Find where the given text appears and provide that cell's center as (x, y) coordinate. 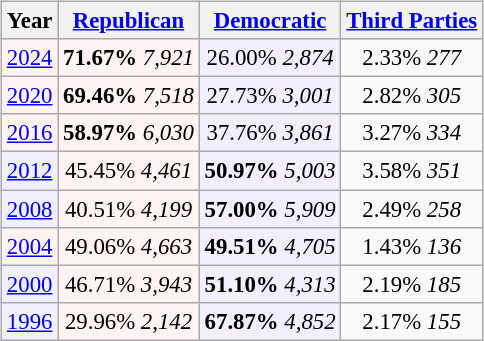
1.43% 136 (412, 246)
50.97% 5,003 (270, 171)
71.67% 7,921 (129, 58)
29.96% 2,142 (129, 321)
57.00% 5,909 (270, 209)
Republican (129, 21)
2008 (30, 209)
2000 (30, 284)
58.97% 6,030 (129, 133)
3.58% 351 (412, 171)
69.46% 7,518 (129, 96)
2024 (30, 58)
2.49% 258 (412, 209)
2020 (30, 96)
2004 (30, 246)
2.82% 305 (412, 96)
45.45% 4,461 (129, 171)
37.76% 3,861 (270, 133)
27.73% 3,001 (270, 96)
2.33% 277 (412, 58)
40.51% 4,199 (129, 209)
Year (30, 21)
3.27% 334 (412, 133)
1996 (30, 321)
2012 (30, 171)
2.17% 155 (412, 321)
2016 (30, 133)
26.00% 2,874 (270, 58)
67.87% 4,852 (270, 321)
46.71% 3,943 (129, 284)
51.10% 4,313 (270, 284)
Democratic (270, 21)
49.06% 4,663 (129, 246)
Third Parties (412, 21)
49.51% 4,705 (270, 246)
2.19% 185 (412, 284)
